Capture the cell that displays the provided text and extract its [X, Y] central coordinate. 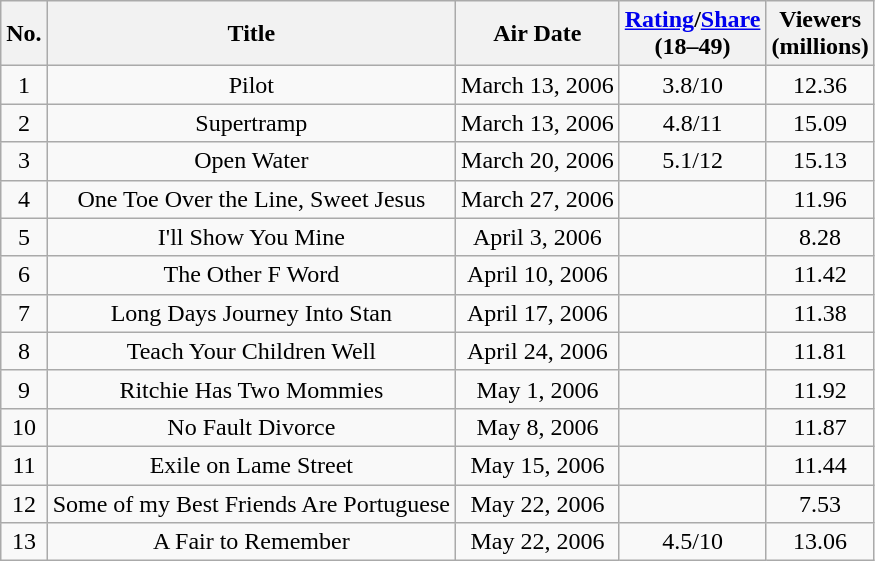
Viewers(millions) [820, 34]
April 3, 2006 [538, 237]
Some of my Best Friends Are Portuguese [251, 503]
March 20, 2006 [538, 161]
8 [24, 351]
May 1, 2006 [538, 389]
7.53 [820, 503]
A Fair to Remember [251, 542]
5.1/12 [692, 161]
Open Water [251, 161]
Long Days Journey Into Stan [251, 313]
11.87 [820, 427]
2 [24, 123]
3 [24, 161]
Ritchie Has Two Mommies [251, 389]
6 [24, 275]
April 10, 2006 [538, 275]
4 [24, 199]
Rating/Share(18–49) [692, 34]
9 [24, 389]
April 24, 2006 [538, 351]
11.42 [820, 275]
I'll Show You Mine [251, 237]
4.5/10 [692, 542]
11.96 [820, 199]
15.13 [820, 161]
3.8/10 [692, 85]
Exile on Lame Street [251, 465]
The Other F Word [251, 275]
1 [24, 85]
7 [24, 313]
11.44 [820, 465]
May 15, 2006 [538, 465]
No. [24, 34]
Teach Your Children Well [251, 351]
15.09 [820, 123]
11 [24, 465]
13.06 [820, 542]
5 [24, 237]
Pilot [251, 85]
4.8/11 [692, 123]
12 [24, 503]
Air Date [538, 34]
Title [251, 34]
May 8, 2006 [538, 427]
11.81 [820, 351]
No Fault Divorce [251, 427]
March 27, 2006 [538, 199]
8.28 [820, 237]
One Toe Over the Line, Sweet Jesus [251, 199]
11.92 [820, 389]
11.38 [820, 313]
April 17, 2006 [538, 313]
13 [24, 542]
12.36 [820, 85]
Supertramp [251, 123]
10 [24, 427]
